Find where the given text appears and provide that cell's center as [x, y] coordinate. 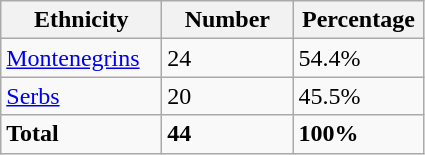
100% [358, 134]
54.4% [358, 58]
44 [228, 134]
Montenegrins [82, 58]
Ethnicity [82, 20]
Total [82, 134]
Percentage [358, 20]
Serbs [82, 96]
45.5% [358, 96]
20 [228, 96]
Number [228, 20]
24 [228, 58]
